Output the (X, Y) coordinate of the center of the cell containing the given text.  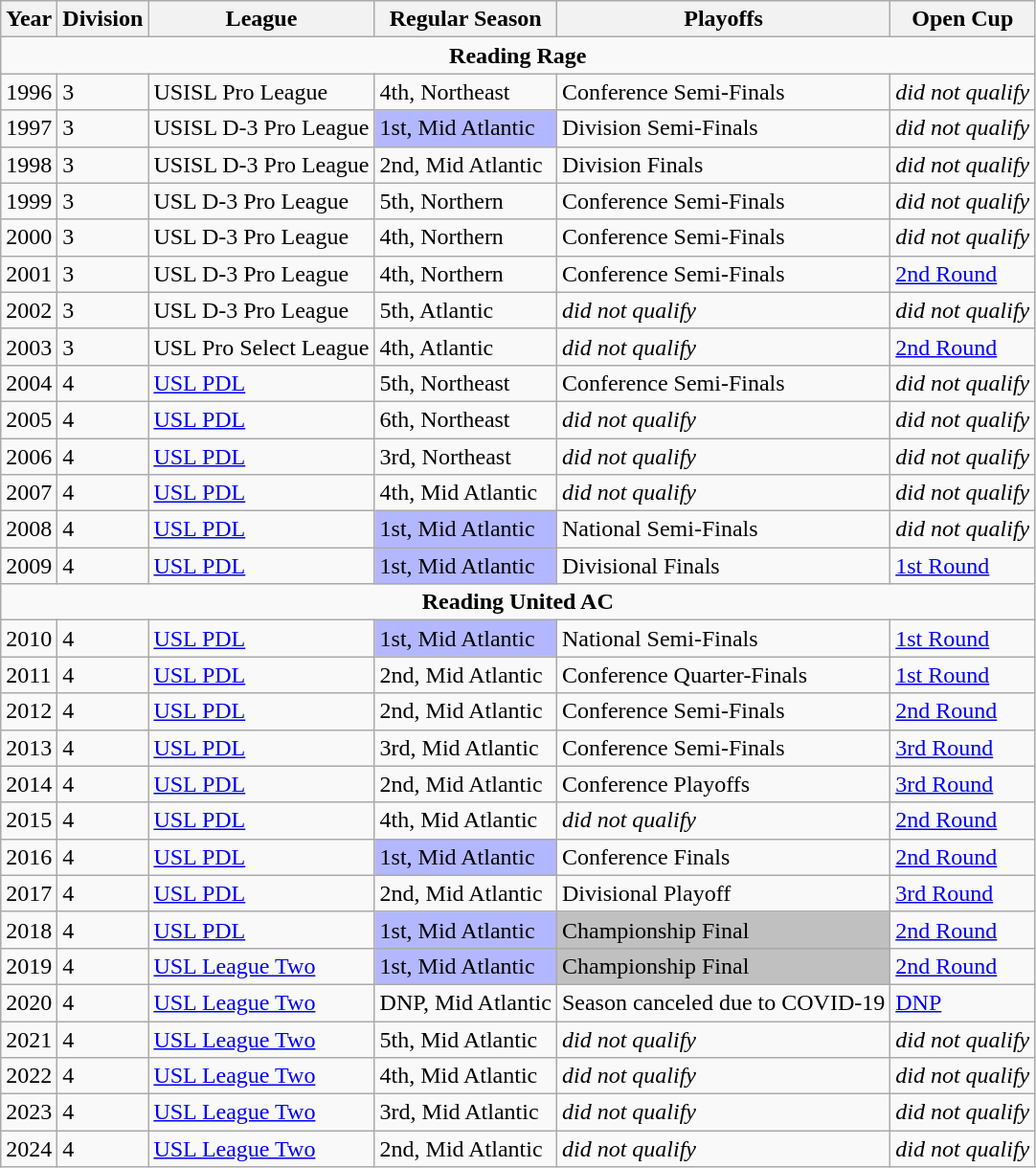
2013 (29, 748)
2014 (29, 784)
5th, Northern (465, 201)
Regular Season (465, 19)
2001 (29, 274)
Open Cup (963, 19)
4th, Atlantic (465, 347)
Divisional Playoff (723, 893)
2023 (29, 1112)
Conference Quarter-Finals (723, 675)
2007 (29, 493)
2011 (29, 675)
Division Semi-Finals (723, 128)
2010 (29, 639)
USISL Pro League (261, 92)
5th, Atlantic (465, 310)
Reading United AC (518, 602)
4th, Northeast (465, 92)
2002 (29, 310)
1997 (29, 128)
Division Finals (723, 165)
2020 (29, 1002)
5th, Mid Atlantic (465, 1039)
Conference Finals (723, 857)
6th, Northeast (465, 419)
2022 (29, 1076)
2009 (29, 566)
2000 (29, 237)
DNP (963, 1002)
2006 (29, 457)
DNP, Mid Atlantic (465, 1002)
1998 (29, 165)
2017 (29, 893)
2019 (29, 966)
2004 (29, 383)
2008 (29, 529)
1999 (29, 201)
2015 (29, 820)
2018 (29, 930)
Conference Playoffs (723, 784)
Playoffs (723, 19)
2012 (29, 711)
Year (29, 19)
5th, Northeast (465, 383)
2016 (29, 857)
Division (103, 19)
League (261, 19)
2021 (29, 1039)
Reading Rage (518, 56)
2005 (29, 419)
2003 (29, 347)
Divisional Finals (723, 566)
2024 (29, 1149)
USL Pro Select League (261, 347)
3rd, Northeast (465, 457)
1996 (29, 92)
Season canceled due to COVID-19 (723, 1002)
